Extract the [x, y] coordinate from the center of the cell holding the provided text.  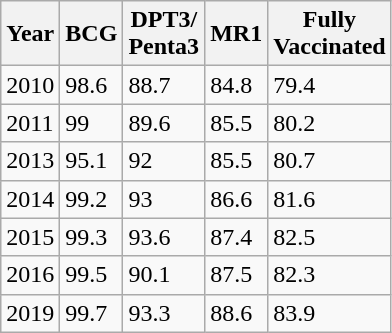
2016 [30, 275]
87.5 [236, 275]
89.6 [164, 123]
2019 [30, 313]
80.7 [330, 161]
2011 [30, 123]
87.4 [236, 237]
79.4 [330, 85]
82.3 [330, 275]
99.2 [92, 199]
86.6 [236, 199]
Year [30, 34]
BCG [92, 34]
84.8 [236, 85]
93.6 [164, 237]
DPT3/Penta3 [164, 34]
2010 [30, 85]
2013 [30, 161]
93.3 [164, 313]
92 [164, 161]
98.6 [92, 85]
99 [92, 123]
82.5 [330, 237]
99.3 [92, 237]
88.7 [164, 85]
88.6 [236, 313]
99.7 [92, 313]
83.9 [330, 313]
81.6 [330, 199]
2015 [30, 237]
FullyVaccinated [330, 34]
90.1 [164, 275]
95.1 [92, 161]
MR1 [236, 34]
2014 [30, 199]
80.2 [330, 123]
93 [164, 199]
99.5 [92, 275]
